Return the (x, y) coordinate for the center point of the cell that contains the specified text.  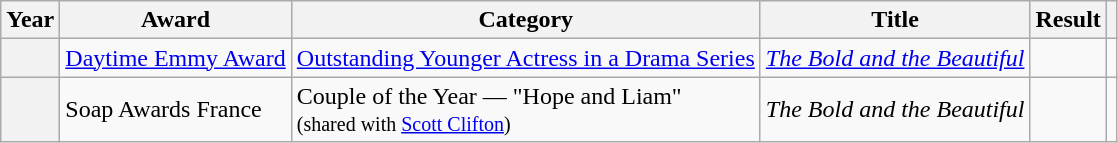
Title (895, 20)
Couple of the Year — "Hope and Liam" (shared with Scott Clifton) (526, 110)
Year (30, 20)
Daytime Emmy Award (176, 58)
Category (526, 20)
Outstanding Younger Actress in a Drama Series (526, 58)
Result (1068, 20)
Soap Awards France (176, 110)
Award (176, 20)
